Output the (X, Y) coordinate of the center of the cell containing the given text.  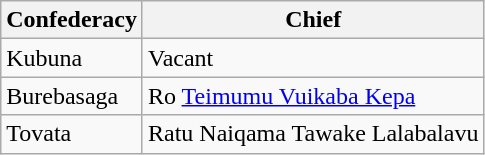
Burebasaga (72, 96)
Ratu Naiqama Tawake Lalabalavu (312, 134)
Ro Teimumu Vuikaba Kepa (312, 96)
Vacant (312, 58)
Chief (312, 20)
Tovata (72, 134)
Kubuna (72, 58)
Confederacy (72, 20)
